From the cell containing the given text, extract its center point as [X, Y] coordinate. 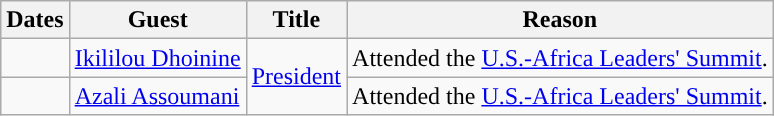
Reason [560, 20]
Title [296, 20]
Azali Assoumani [158, 96]
Dates [35, 20]
Guest [158, 20]
President [296, 77]
Ikililou Dhoinine [158, 58]
